Return the [x, y] coordinate for the center point of the cell that contains the specified text.  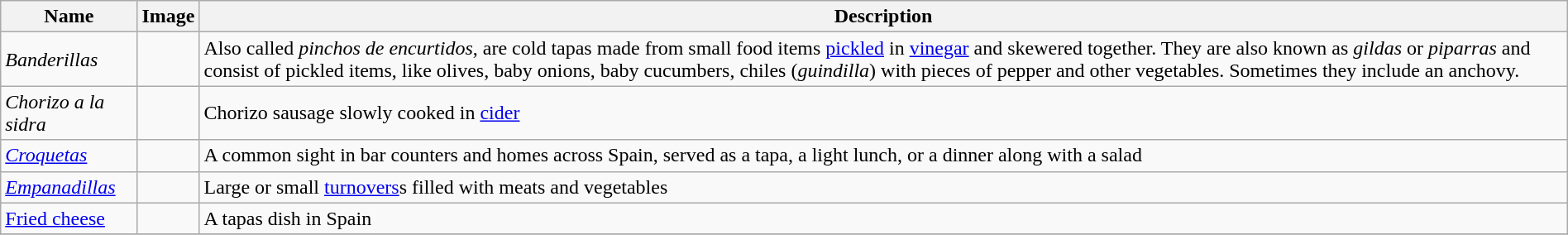
A common sight in bar counters and homes across Spain, served as a tapa, a light lunch, or a dinner along with a salad [883, 156]
Chorizo a la sidra [69, 113]
Banderillas [69, 60]
Large or small turnoverss filled with meats and vegetables [883, 187]
Croquetas [69, 156]
Empanadillas [69, 187]
Name [69, 17]
A tapas dish in Spain [883, 218]
Chorizo sausage slowly cooked in cider [883, 113]
Description [883, 17]
Fried cheese [69, 218]
Image [169, 17]
